Return the [X, Y] coordinate for the center point of the cell that contains the specified text.  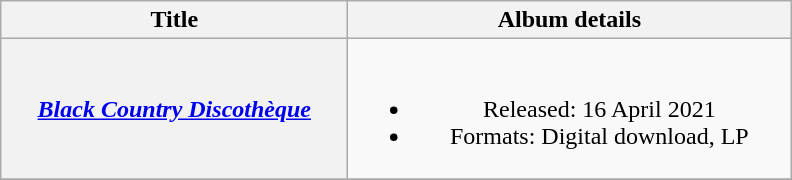
Title [174, 20]
Black Country Discothèque [174, 109]
Album details [570, 20]
Released: 16 April 2021Formats: Digital download, LP [570, 109]
